Provide the (X, Y) coordinate of the cell's center where the given text is located.  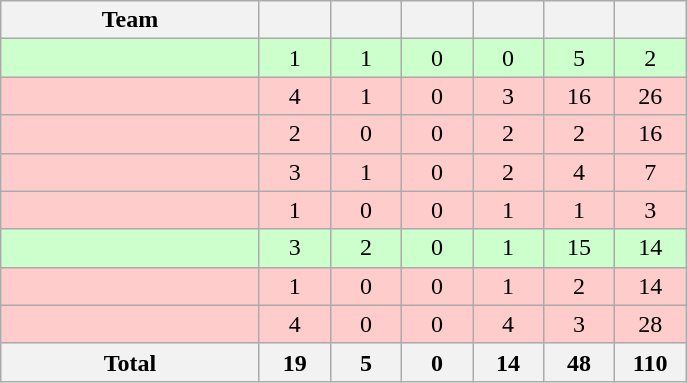
Total (130, 362)
26 (650, 96)
110 (650, 362)
19 (294, 362)
28 (650, 324)
48 (580, 362)
Team (130, 20)
15 (580, 248)
7 (650, 172)
